Extract the [X, Y] coordinate from the center of the cell holding the provided text.  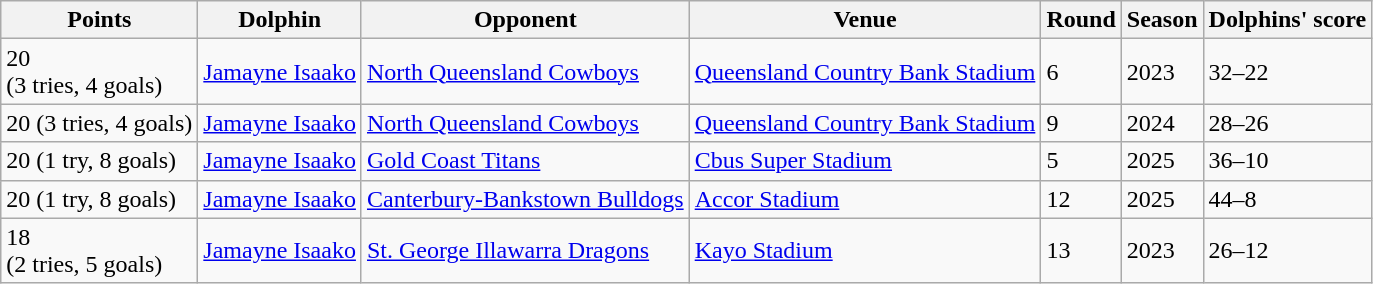
5 [1081, 161]
Points [100, 20]
6 [1081, 72]
9 [1081, 123]
20(3 tries, 4 goals) [100, 72]
Cbus Super Stadium [865, 161]
26–12 [1288, 250]
18(2 tries, 5 goals) [100, 250]
Gold Coast Titans [525, 161]
12 [1081, 199]
Accor Stadium [865, 199]
32–22 [1288, 72]
Dolphin [280, 20]
Venue [865, 20]
44–8 [1288, 199]
28–26 [1288, 123]
20 (3 tries, 4 goals) [100, 123]
Canterbury-Bankstown Bulldogs [525, 199]
36–10 [1288, 161]
Round [1081, 20]
Dolphins' score [1288, 20]
Season [1162, 20]
2024 [1162, 123]
St. George Illawarra Dragons [525, 250]
Kayo Stadium [865, 250]
Opponent [525, 20]
13 [1081, 250]
